Return the [X, Y] coordinate for the center point of the cell that contains the specified text.  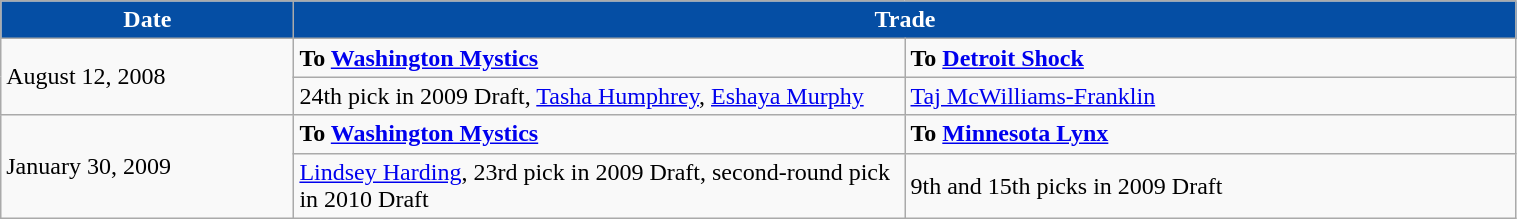
24th pick in 2009 Draft, Tasha Humphrey, Eshaya Murphy [600, 96]
January 30, 2009 [148, 166]
To Minnesota Lynx [1210, 134]
Taj McWilliams-Franklin [1210, 96]
August 12, 2008 [148, 77]
Date [148, 20]
9th and 15th picks in 2009 Draft [1210, 186]
Trade [905, 20]
To Detroit Shock [1210, 58]
Lindsey Harding, 23rd pick in 2009 Draft, second-round pick in 2010 Draft [600, 186]
